Extract the [x, y] coordinate from the center of the cell holding the provided text.  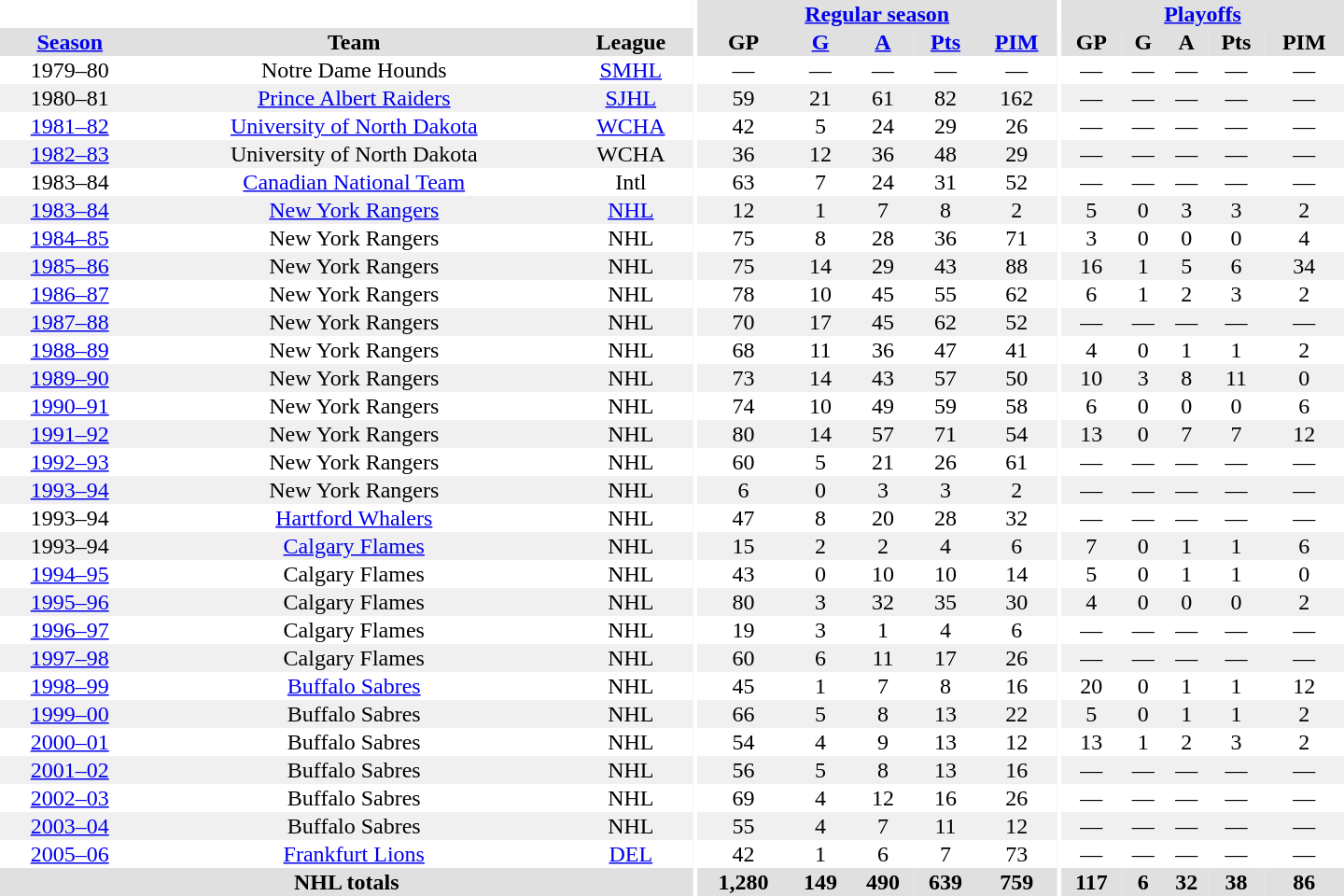
22 [1017, 714]
68 [744, 350]
Notre Dame Hounds [354, 70]
1979–80 [69, 70]
SMHL [631, 70]
19 [744, 630]
Regular season [877, 14]
1988–89 [69, 350]
Hartford Whalers [354, 518]
117 [1092, 882]
48 [946, 154]
1987–88 [69, 322]
1999–00 [69, 714]
1996–97 [69, 630]
74 [744, 406]
2005–06 [69, 854]
41 [1017, 350]
70 [744, 322]
1,280 [744, 882]
34 [1304, 266]
149 [821, 882]
88 [1017, 266]
35 [946, 602]
1992–93 [69, 462]
2001–02 [69, 770]
Playoffs [1202, 14]
9 [883, 742]
NHL totals [347, 882]
Team [354, 42]
38 [1236, 882]
1991–92 [69, 434]
15 [744, 546]
49 [883, 406]
1990–91 [69, 406]
69 [744, 798]
86 [1304, 882]
1986–87 [69, 294]
1981–82 [69, 126]
50 [1017, 378]
63 [744, 182]
759 [1017, 882]
30 [1017, 602]
58 [1017, 406]
2002–03 [69, 798]
1995–96 [69, 602]
1998–99 [69, 686]
1980–81 [69, 98]
1984–85 [69, 238]
2000–01 [69, 742]
31 [946, 182]
1985–86 [69, 266]
1982–83 [69, 154]
490 [883, 882]
162 [1017, 98]
Canadian National Team [354, 182]
82 [946, 98]
DEL [631, 854]
56 [744, 770]
Frankfurt Lions [354, 854]
Intl [631, 182]
1994–95 [69, 574]
Prince Albert Raiders [354, 98]
SJHL [631, 98]
1989–90 [69, 378]
League [631, 42]
2003–04 [69, 826]
78 [744, 294]
639 [946, 882]
1997–98 [69, 658]
Season [69, 42]
66 [744, 714]
